Find where the given text appears and provide that cell's center as (X, Y) coordinate. 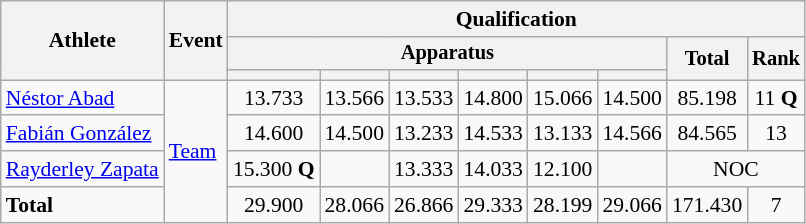
26.866 (424, 205)
29.900 (274, 205)
Rayderley Zapata (82, 169)
28.066 (354, 205)
Qualification (516, 19)
11 Q (776, 98)
171.430 (707, 205)
29.066 (632, 205)
Apparatus (448, 54)
Event (196, 40)
Rank (776, 58)
14.533 (492, 134)
13.533 (424, 98)
13.133 (562, 134)
13.733 (274, 98)
14.033 (492, 169)
Athlete (82, 40)
13.333 (424, 169)
14.566 (632, 134)
12.100 (562, 169)
85.198 (707, 98)
15.300 Q (274, 169)
84.565 (707, 134)
13.566 (354, 98)
15.066 (562, 98)
NOC (736, 169)
29.333 (492, 205)
13.233 (424, 134)
14.800 (492, 98)
13 (776, 134)
Néstor Abad (82, 98)
28.199 (562, 205)
Team (196, 151)
14.600 (274, 134)
7 (776, 205)
Fabián González (82, 134)
